Locate the cell with the specified text and output its [x, y] center coordinate. 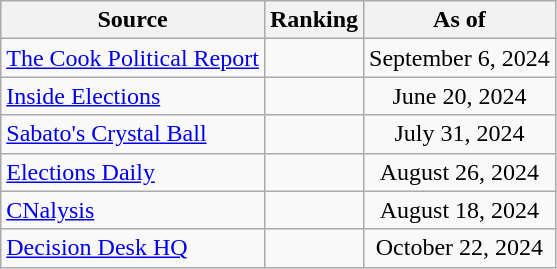
The Cook Political Report [133, 58]
Sabato's Crystal Ball [133, 134]
September 6, 2024 [460, 58]
Source [133, 20]
Elections Daily [133, 172]
Decision Desk HQ [133, 248]
June 20, 2024 [460, 96]
October 22, 2024 [460, 248]
CNalysis [133, 210]
As of [460, 20]
July 31, 2024 [460, 134]
August 18, 2024 [460, 210]
Inside Elections [133, 96]
August 26, 2024 [460, 172]
Ranking [314, 20]
